Pinpoint the cell where the given text exists, returning its [X, Y] midpoint coordinate. 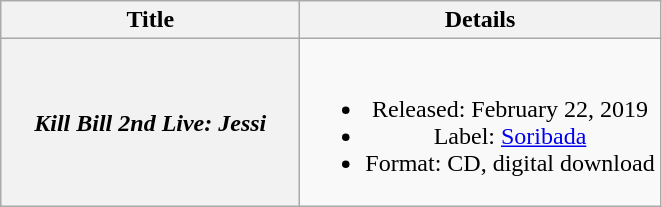
Kill Bill 2nd Live: Jessi [150, 122]
Released: February 22, 2019Label: SoribadaFormat: CD, digital download [480, 122]
Details [480, 20]
Title [150, 20]
